Extract the (x, y) coordinate from the center of the cell holding the provided text.  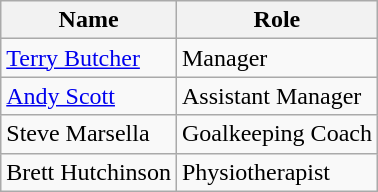
Goalkeeping Coach (276, 134)
Brett Hutchinson (89, 172)
Andy Scott (89, 96)
Steve Marsella (89, 134)
Physiotherapist (276, 172)
Name (89, 20)
Terry Butcher (89, 58)
Assistant Manager (276, 96)
Manager (276, 58)
Role (276, 20)
